Search for the cell housing the specified text and yield its [x, y] center coordinate. 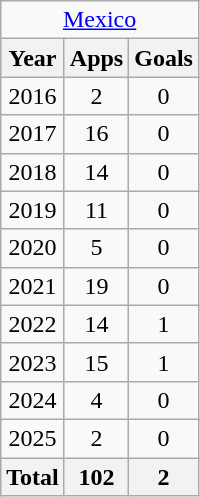
Total [33, 477]
Year [33, 58]
Apps [96, 58]
5 [96, 248]
15 [96, 362]
2017 [33, 134]
2025 [33, 438]
2022 [33, 324]
Mexico [100, 20]
2024 [33, 400]
102 [96, 477]
2019 [33, 210]
2023 [33, 362]
Goals [164, 58]
2021 [33, 286]
16 [96, 134]
4 [96, 400]
2020 [33, 248]
19 [96, 286]
2016 [33, 96]
2018 [33, 172]
11 [96, 210]
